Search for the cell housing the specified text and yield its (x, y) center coordinate. 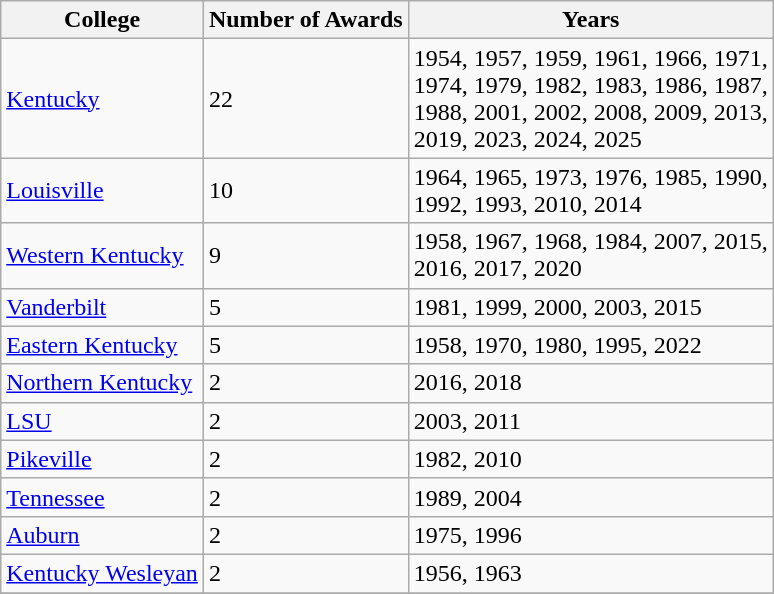
1958, 1970, 1980, 1995, 2022 (590, 345)
Louisville (102, 190)
1958, 1967, 1968, 1984, 2007, 2015, 2016, 2017, 2020 (590, 256)
1989, 2004 (590, 497)
1975, 1996 (590, 535)
1964, 1965, 1973, 1976, 1985, 1990, 1992, 1993, 2010, 2014 (590, 190)
Kentucky Wesleyan (102, 573)
2003, 2011 (590, 421)
2016, 2018 (590, 383)
Eastern Kentucky (102, 345)
10 (306, 190)
Number of Awards (306, 20)
LSU (102, 421)
1956, 1963 (590, 573)
9 (306, 256)
Vanderbilt (102, 307)
1954, 1957, 1959, 1961, 1966, 1971, 1974, 1979, 1982, 1983, 1986, 1987, 1988, 2001, 2002, 2008, 2009, 2013, 2019, 2023, 2024, 2025 (590, 98)
Pikeville (102, 459)
Northern Kentucky (102, 383)
Western Kentucky (102, 256)
Kentucky (102, 98)
1981, 1999, 2000, 2003, 2015 (590, 307)
Years (590, 20)
22 (306, 98)
Tennessee (102, 497)
1982, 2010 (590, 459)
Auburn (102, 535)
College (102, 20)
